Return (x, y) of the center of cell containing provided text 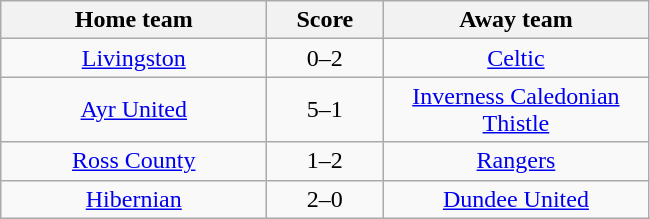
Rangers (516, 161)
1–2 (325, 161)
Dundee United (516, 199)
5–1 (325, 110)
Score (325, 20)
Hibernian (134, 199)
Ayr United (134, 110)
Ross County (134, 161)
Home team (134, 20)
Celtic (516, 58)
0–2 (325, 58)
Livingston (134, 58)
Inverness Caledonian Thistle (516, 110)
Away team (516, 20)
2–0 (325, 199)
